Locate the cell with the specified text and output its [x, y] center coordinate. 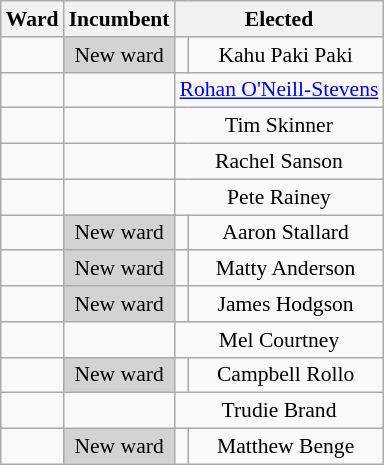
Incumbent [120, 19]
Mel Courtney [280, 340]
James Hodgson [286, 304]
Aaron Stallard [286, 233]
Campbell Rollo [286, 375]
Rachel Sanson [280, 162]
Trudie Brand [280, 411]
Matthew Benge [286, 447]
Elected [280, 19]
Tim Skinner [280, 126]
Kahu Paki Paki [286, 55]
Ward [32, 19]
Pete Rainey [280, 197]
Rohan O'Neill-Stevens [280, 90]
Matty Anderson [286, 269]
